Provide the [x, y] coordinate of the cell's center where the given text is located.  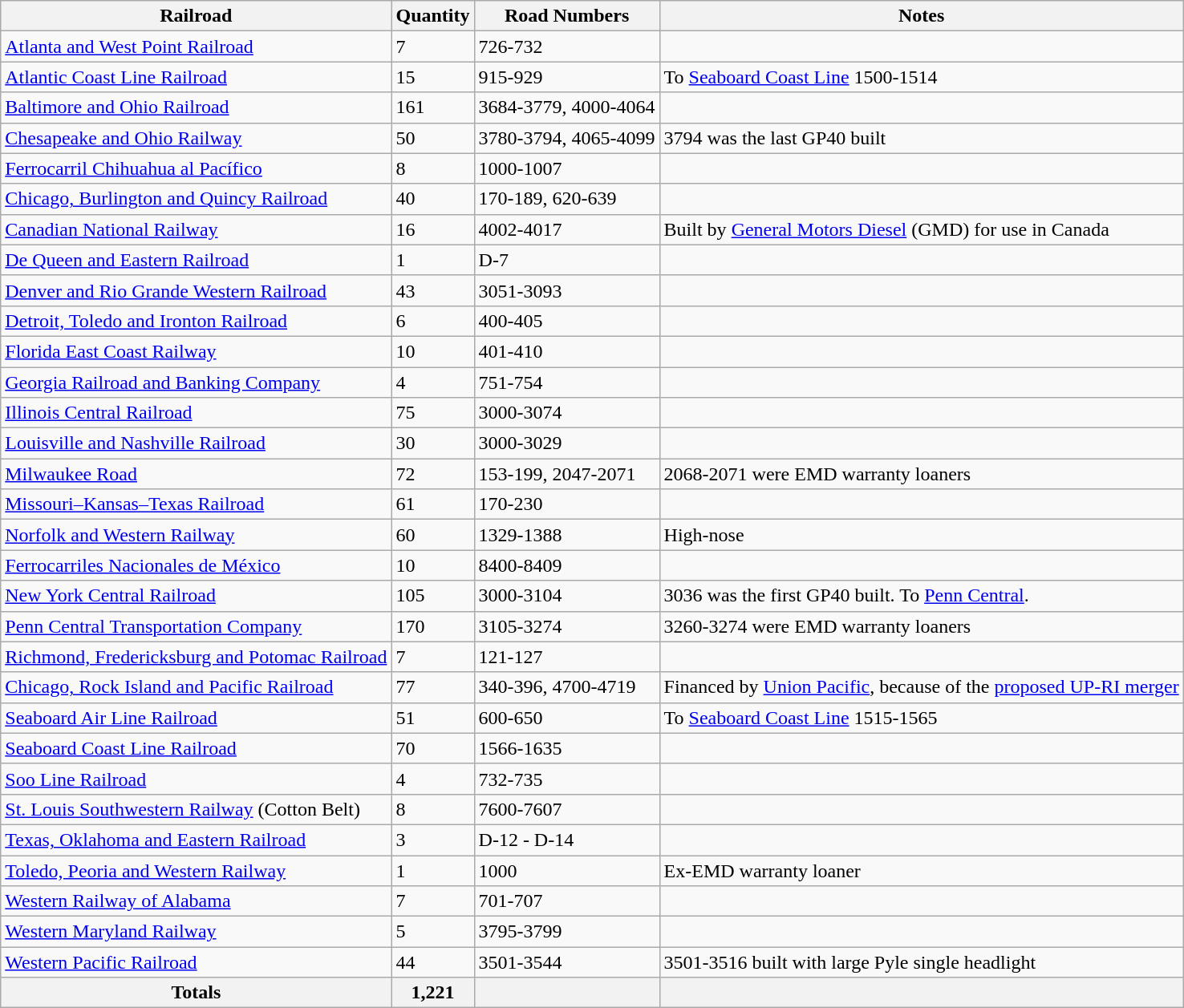
Louisville and Nashville Railroad [196, 443]
Chesapeake and Ohio Railway [196, 138]
1000-1007 [566, 168]
Seaboard Air Line Railroad [196, 718]
Notes [921, 16]
3000-3074 [566, 413]
Denver and Rio Grande Western Railroad [196, 290]
Milwaukee Road [196, 474]
Western Pacific Railroad [196, 962]
701-707 [566, 901]
77 [433, 687]
Railroad [196, 16]
Georgia Railroad and Banking Company [196, 383]
70 [433, 748]
St. Louis Southwestern Railway (Cotton Belt) [196, 809]
915-929 [566, 77]
Western Maryland Railway [196, 932]
Penn Central Transportation Company [196, 626]
To Seaboard Coast Line 1515-1565 [921, 718]
3794 was the last GP40 built [921, 138]
Richmond, Fredericksburg and Potomac Railroad [196, 657]
340-396, 4700-4719 [566, 687]
1000 [566, 870]
732-735 [566, 779]
3795-3799 [566, 932]
1,221 [433, 993]
D-7 [566, 260]
Atlanta and West Point Railroad [196, 47]
3 [433, 840]
2068-2071 were EMD warranty loaners [921, 474]
3260-3274 were EMD warranty loaners [921, 626]
Missouri–Kansas–Texas Railroad [196, 504]
401-410 [566, 351]
Illinois Central Railroad [196, 413]
3501-3516 built with large Pyle single headlight [921, 962]
60 [433, 535]
Atlantic Coast Line Railroad [196, 77]
Ferrocarril Chihuahua al Pacífico [196, 168]
600-650 [566, 718]
170-230 [566, 504]
3780-3794, 4065-4099 [566, 138]
Canadian National Railway [196, 229]
6 [433, 321]
D-12 - D-14 [566, 840]
5 [433, 932]
Quantity [433, 16]
72 [433, 474]
3684-3779, 4000-4064 [566, 107]
15 [433, 77]
Road Numbers [566, 16]
Western Railway of Alabama [196, 901]
44 [433, 962]
161 [433, 107]
High-nose [921, 535]
1329-1388 [566, 535]
3000-3029 [566, 443]
Ferrocarriles Nacionales de México [196, 565]
153-199, 2047-2071 [566, 474]
751-754 [566, 383]
50 [433, 138]
Financed by Union Pacific, because of the proposed UP-RI merger [921, 687]
61 [433, 504]
Baltimore and Ohio Railroad [196, 107]
New York Central Railroad [196, 596]
Detroit, Toledo and Ironton Railroad [196, 321]
Seaboard Coast Line Railroad [196, 748]
7600-7607 [566, 809]
75 [433, 413]
Chicago, Rock Island and Pacific Railroad [196, 687]
Chicago, Burlington and Quincy Railroad [196, 199]
Built by General Motors Diesel (GMD) for use in Canada [921, 229]
De Queen and Eastern Railroad [196, 260]
3036 was the first GP40 built. To Penn Central. [921, 596]
16 [433, 229]
8400-8409 [566, 565]
Florida East Coast Railway [196, 351]
43 [433, 290]
105 [433, 596]
51 [433, 718]
Totals [196, 993]
121-127 [566, 657]
Ex-EMD warranty loaner [921, 870]
Norfolk and Western Railway [196, 535]
To Seaboard Coast Line 1500-1514 [921, 77]
Texas, Oklahoma and Eastern Railroad [196, 840]
400-405 [566, 321]
Soo Line Railroad [196, 779]
40 [433, 199]
726-732 [566, 47]
170 [433, 626]
170-189, 620-639 [566, 199]
1566-1635 [566, 748]
Toledo, Peoria and Western Railway [196, 870]
3051-3093 [566, 290]
3105-3274 [566, 626]
4002-4017 [566, 229]
3000-3104 [566, 596]
3501-3544 [566, 962]
30 [433, 443]
